Provide the [X, Y] coordinate of the cell's center where the given text is located.  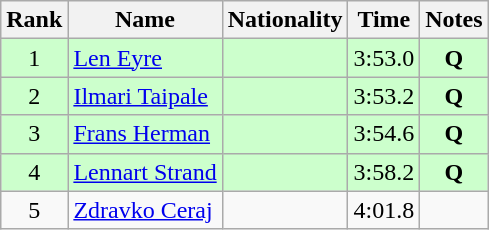
5 [34, 210]
3:53.0 [384, 58]
3 [34, 134]
4 [34, 172]
3:54.6 [384, 134]
Len Eyre [145, 58]
3:58.2 [384, 172]
1 [34, 58]
Time [384, 20]
3:53.2 [384, 96]
Zdravko Ceraj [145, 210]
Frans Herman [145, 134]
Notes [454, 20]
Ilmari Taipale [145, 96]
2 [34, 96]
Lennart Strand [145, 172]
Rank [34, 20]
Nationality [285, 20]
4:01.8 [384, 210]
Name [145, 20]
